Return (x, y) of the center of cell containing provided text 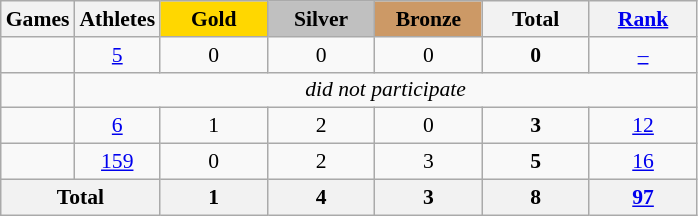
97 (642, 197)
Bronze (428, 19)
159 (117, 162)
16 (642, 162)
Athletes (117, 19)
12 (642, 126)
Silver (320, 19)
Rank (642, 19)
4 (320, 197)
8 (536, 197)
6 (117, 126)
– (642, 55)
Gold (214, 19)
did not participate (385, 90)
Games (38, 19)
